Locate the cell with the specified text and output its (X, Y) center coordinate. 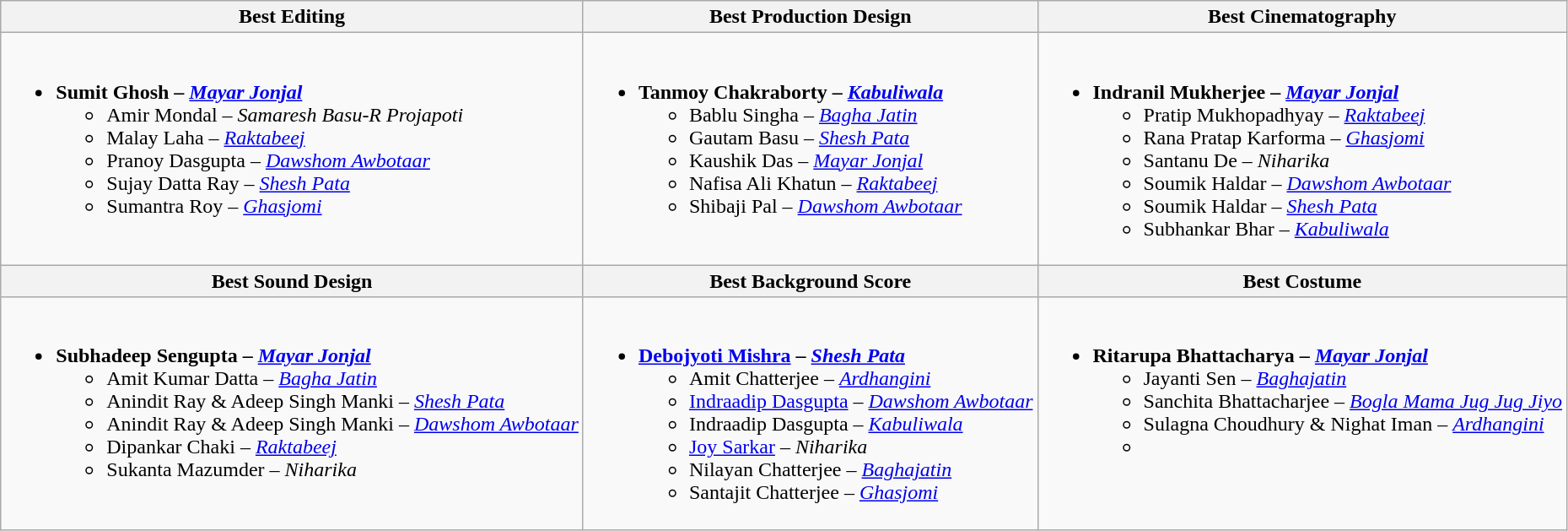
Best Background Score (810, 281)
Best Editing (292, 17)
Best Cinematography (1302, 17)
Best Production Design (810, 17)
Best Costume (1302, 281)
Best Sound Design (292, 281)
